Extract the (X, Y) coordinate from the center of the cell holding the provided text.  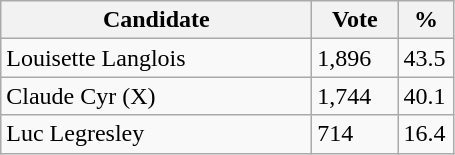
16.4 (426, 134)
40.1 (426, 96)
Candidate (156, 20)
1,896 (355, 58)
Louisette Langlois (156, 58)
43.5 (426, 58)
% (426, 20)
714 (355, 134)
Vote (355, 20)
Luc Legresley (156, 134)
1,744 (355, 96)
Claude Cyr (X) (156, 96)
